For the text-containing cell, return its midpoint in [X, Y] coordinate format. 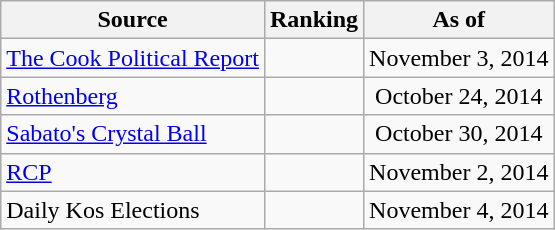
Rothenberg [133, 96]
October 30, 2014 [459, 134]
Ranking [314, 20]
Sabato's Crystal Ball [133, 134]
As of [459, 20]
The Cook Political Report [133, 58]
October 24, 2014 [459, 96]
Source [133, 20]
RCP [133, 172]
November 2, 2014 [459, 172]
November 4, 2014 [459, 210]
November 3, 2014 [459, 58]
Daily Kos Elections [133, 210]
